Pinpoint the cell where the given text exists, returning its (X, Y) midpoint coordinate. 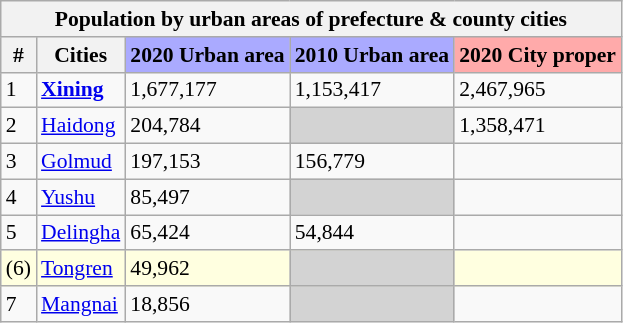
49,962 (207, 269)
2020 Urban area (207, 55)
197,153 (207, 162)
2020 City proper (538, 55)
1,677,177 (207, 90)
3 (18, 162)
Cities (80, 55)
2,467,965 (538, 90)
1,358,471 (538, 126)
Mangnai (80, 304)
(6) (18, 269)
156,779 (372, 162)
# (18, 55)
18,856 (207, 304)
204,784 (207, 126)
Haidong (80, 126)
54,844 (372, 233)
Population by urban areas of prefecture & county cities (311, 19)
2 (18, 126)
Tongren (80, 269)
7 (18, 304)
2010 Urban area (372, 55)
Golmud (80, 162)
85,497 (207, 197)
4 (18, 197)
5 (18, 233)
Xining (80, 90)
Yushu (80, 197)
1,153,417 (372, 90)
Delingha (80, 233)
1 (18, 90)
65,424 (207, 233)
